Return (X, Y) of the center of cell containing provided text 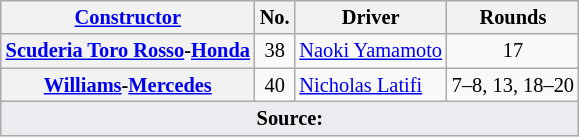
Williams-Mercedes (128, 85)
40 (275, 85)
Driver (370, 17)
Source: (290, 118)
No. (275, 17)
Scuderia Toro Rosso-Honda (128, 51)
17 (513, 51)
Rounds (513, 17)
Nicholas Latifi (370, 85)
Naoki Yamamoto (370, 51)
38 (275, 51)
7–8, 13, 18–20 (513, 85)
Constructor (128, 17)
